Detect which cell encompasses the target text, then output its [X, Y] center coordinate. 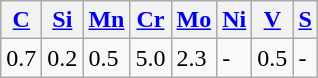
Mn [106, 20]
C [22, 20]
2.3 [194, 58]
Mo [194, 20]
S [305, 20]
5.0 [150, 58]
Ni [234, 20]
V [272, 20]
Cr [150, 20]
0.7 [22, 58]
Si [62, 20]
0.2 [62, 58]
